Detect which cell encompasses the target text, then output its (X, Y) center coordinate. 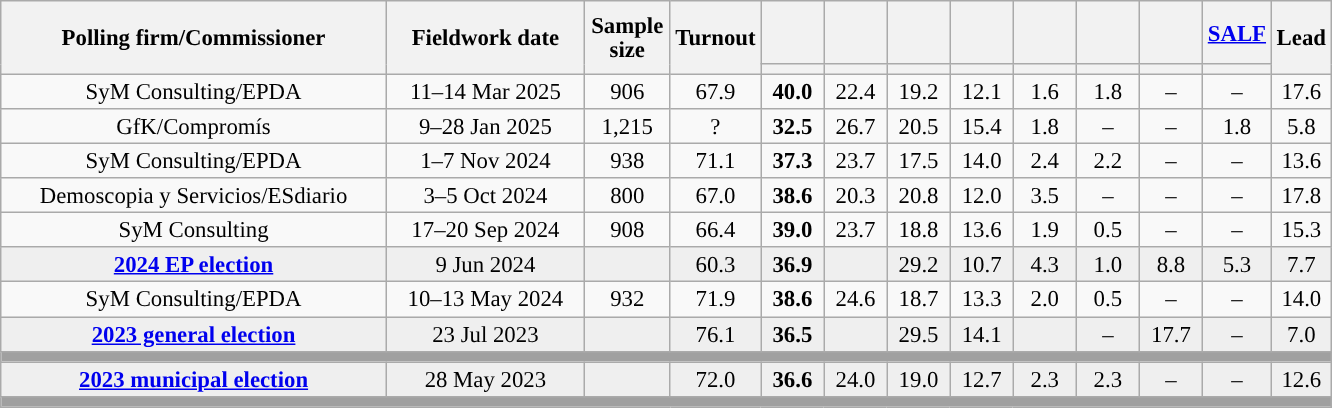
Demoscopia y Servicios/ESdiario (194, 196)
8.8 (1170, 266)
7.7 (1301, 266)
17–20 Sep 2024 (485, 230)
29.5 (918, 334)
12.0 (982, 196)
9–28 Jan 2025 (485, 126)
23 Jul 2023 (485, 334)
19.2 (918, 92)
SALF (1236, 32)
10.7 (982, 266)
1.6 (1044, 92)
3.5 (1044, 196)
71.1 (716, 162)
20.5 (918, 126)
20.3 (856, 196)
18.8 (918, 230)
60.3 (716, 266)
Polling firm/Commissioner (194, 38)
17.7 (1170, 334)
Turnout (716, 38)
Sample size (627, 38)
13.3 (982, 300)
12.6 (1301, 380)
39.0 (792, 230)
12.1 (982, 92)
800 (627, 196)
19.0 (918, 380)
17.5 (918, 162)
32.5 (792, 126)
1.0 (1108, 266)
20.8 (918, 196)
? (716, 126)
17.8 (1301, 196)
1–7 Nov 2024 (485, 162)
2.2 (1108, 162)
26.7 (856, 126)
9 Jun 2024 (485, 266)
67.9 (716, 92)
40.0 (792, 92)
71.9 (716, 300)
67.0 (716, 196)
15.4 (982, 126)
1.9 (1044, 230)
28 May 2023 (485, 380)
Fieldwork date (485, 38)
938 (627, 162)
2.4 (1044, 162)
29.2 (918, 266)
4.3 (1044, 266)
932 (627, 300)
37.3 (792, 162)
14.1 (982, 334)
18.7 (918, 300)
76.1 (716, 334)
2.0 (1044, 300)
17.6 (1301, 92)
66.4 (716, 230)
906 (627, 92)
11–14 Mar 2025 (485, 92)
10–13 May 2024 (485, 300)
24.6 (856, 300)
5.3 (1236, 266)
24.0 (856, 380)
1,215 (627, 126)
72.0 (716, 380)
2023 general election (194, 334)
SyM Consulting (194, 230)
5.8 (1301, 126)
22.4 (856, 92)
12.7 (982, 380)
7.0 (1301, 334)
GfK/Compromís (194, 126)
36.5 (792, 334)
36.9 (792, 266)
2024 EP election (194, 266)
36.6 (792, 380)
Lead (1301, 38)
2023 municipal election (194, 380)
15.3 (1301, 230)
3–5 Oct 2024 (485, 196)
908 (627, 230)
